Extract the (X, Y) coordinate from the center of the cell holding the provided text.  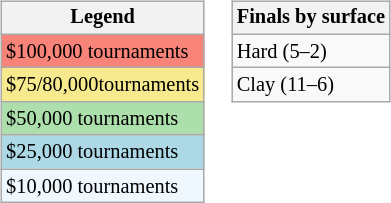
Clay (11–6) (311, 85)
$25,000 tournaments (102, 152)
$10,000 tournaments (102, 186)
Hard (5–2) (311, 51)
$75/80,000tournaments (102, 85)
Legend (102, 18)
$50,000 tournaments (102, 119)
$100,000 tournaments (102, 51)
Finals by surface (311, 18)
